Locate the cell with the specified text and output its (x, y) center coordinate. 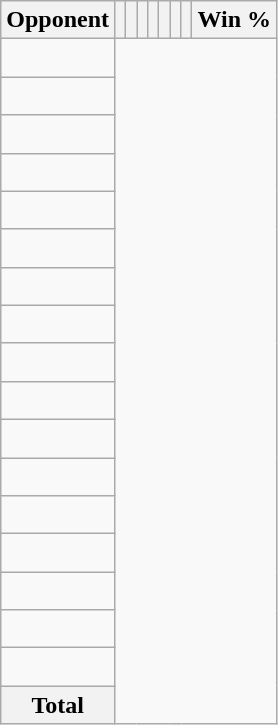
Total (58, 705)
Opponent (58, 20)
Win % (234, 20)
